Scan for the cell matching the given text and deliver its (x, y) coordinate at center. 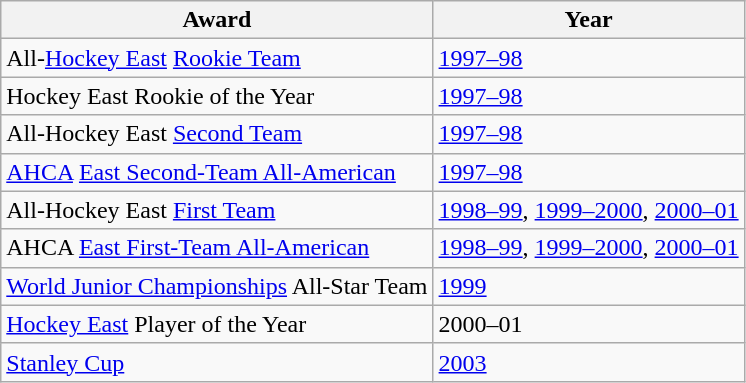
Award (217, 20)
1999 (588, 286)
All-Hockey East First Team (217, 210)
Year (588, 20)
AHCA East Second-Team All-American (217, 172)
Hockey East Player of the Year (217, 324)
Hockey East Rookie of the Year (217, 96)
2000–01 (588, 324)
Stanley Cup (217, 362)
2003 (588, 362)
All-Hockey East Rookie Team (217, 58)
AHCA East First-Team All-American (217, 248)
World Junior Championships All-Star Team (217, 286)
All-Hockey East Second Team (217, 134)
